For the text-containing cell, return its midpoint in (X, Y) coordinate format. 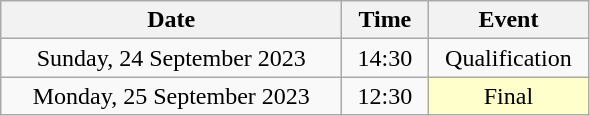
12:30 (385, 96)
Final (508, 96)
Date (172, 20)
Event (508, 20)
Sunday, 24 September 2023 (172, 58)
Qualification (508, 58)
14:30 (385, 58)
Time (385, 20)
Monday, 25 September 2023 (172, 96)
